Determine the [X, Y] coordinate at the center of the cell enclosing the given text.  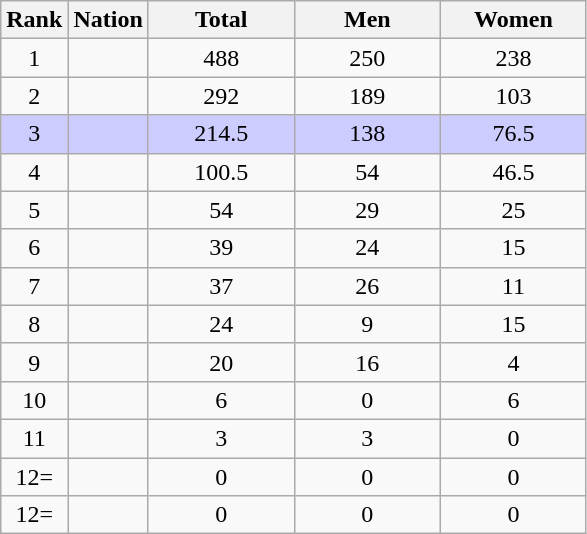
1 [34, 58]
103 [513, 96]
39 [221, 248]
189 [367, 96]
26 [367, 286]
16 [367, 362]
238 [513, 58]
488 [221, 58]
20 [221, 362]
46.5 [513, 172]
Total [221, 20]
Nation [108, 20]
5 [34, 210]
2 [34, 96]
214.5 [221, 134]
29 [367, 210]
Women [513, 20]
76.5 [513, 134]
250 [367, 58]
292 [221, 96]
37 [221, 286]
8 [34, 324]
100.5 [221, 172]
25 [513, 210]
7 [34, 286]
Men [367, 20]
10 [34, 400]
138 [367, 134]
Rank [34, 20]
